Provide the (x, y) coordinate of the cell's center where the given text is located.  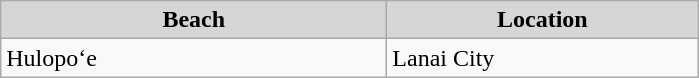
Hulopo‘e (194, 58)
Location (542, 20)
Lanai City (542, 58)
Beach (194, 20)
